For the text-containing cell, return its midpoint in (X, Y) coordinate format. 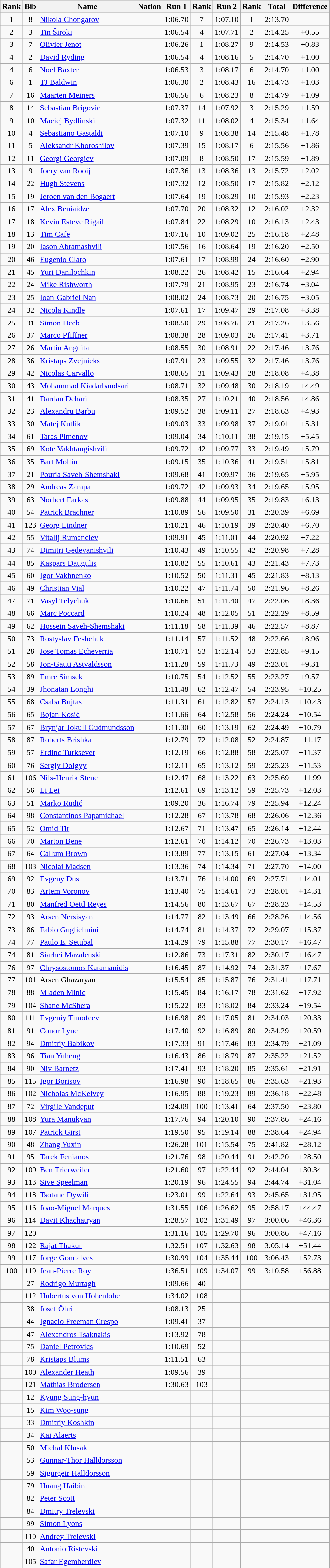
1:16.45 (177, 968)
1:12.05 (227, 613)
1:09.43 (227, 373)
Christian Vial (87, 588)
1:13.41 (227, 1106)
1:08.76 (227, 323)
1:11.28 (177, 664)
2:16.13 (277, 222)
Dmitry Trelevski (87, 1511)
Jeroen van den Bogaert (87, 196)
1:21.76 (177, 1157)
Nation (149, 7)
2:26.06 (277, 816)
Georg Lindner (87, 525)
Vasyl Telychuk (87, 601)
+20.59 (310, 1031)
Arsen Ghazaryan (87, 980)
1:26.62 (227, 1208)
2:44.04 (277, 1169)
TJ Baldwin (87, 82)
+14.53 (310, 904)
Nikola Chongarov (87, 19)
+14.56 (310, 917)
2:24.49 (277, 727)
+28.50 (310, 1157)
Mladen Minic (87, 993)
1:07.84 (177, 222)
1:12.08 (227, 740)
1:15.87 (227, 980)
+10.54 (310, 714)
2:22.29 (277, 613)
+14.00 (310, 866)
1:06.53 (177, 70)
+2.94 (310, 272)
1:09.20 (177, 803)
122 (31, 1245)
1:08.23 (227, 95)
Dmitriy Koshkin (87, 1423)
2:58.17 (277, 1208)
Dardan Dehari (87, 399)
+7.28 (310, 550)
2:21.83 (277, 576)
1:11.14 (177, 639)
1:12.19 (177, 752)
1:14.56 (177, 904)
Arsen Nersisyan (87, 917)
+11.37 (310, 752)
+14.01 (310, 879)
1:14.61 (227, 891)
1:10.24 (177, 613)
Kote Vakhtangishvili (87, 449)
+1.59 (310, 108)
Olivier Jenot (87, 45)
2:19.49 (277, 449)
Jean-Pierre Roy (87, 1271)
1:09.68 (177, 474)
Bib (31, 7)
1:12.82 (227, 702)
+1.03 (310, 82)
+9.15 (310, 651)
Hugh Stevens (87, 184)
1:10.82 (177, 563)
Sive Speelman (87, 1182)
1:18.79 (227, 1056)
1:08.22 (177, 272)
1:15.45 (177, 993)
Callum Brown (87, 854)
2:16.20 (277, 247)
1:13.92 (177, 1334)
Brynjar-Jokull Gudmundsson (87, 727)
Run 1 (177, 7)
2:28.01 (277, 891)
1:35.44 (227, 1258)
+2.90 (310, 259)
1:11.74 (227, 588)
Pouria Saveh-Shemshaki (87, 474)
1:17.05 (227, 1018)
+1.89 (310, 158)
1:08.16 (227, 57)
+2.48 (310, 234)
1:07.79 (177, 285)
Jon-Gauti Astvaldsson (87, 664)
2:15.48 (277, 133)
Roberts Brishka (87, 740)
121 (31, 1385)
3:00.06 (277, 1220)
2:34.03 (277, 1018)
2:22.66 (277, 639)
120 (31, 1233)
2:31.62 (277, 993)
2:16.74 (277, 285)
1:12.28 (177, 816)
1:11.30 (177, 727)
2:16.64 (277, 272)
Kim Woo-sung (87, 1410)
Mohammad Kiadarbandsari (87, 386)
2:21.96 (277, 588)
Eugenio Claro (87, 259)
+44.47 (310, 1208)
1:18.65 (227, 1081)
+47.16 (310, 1233)
2:23.95 (277, 689)
1:06.70 (177, 19)
Antonio Ristevski (87, 1549)
1:20.44 (227, 1157)
+56.88 (310, 1271)
Patrick Brachner (87, 512)
Nicolas Carvallo (87, 373)
2:38.64 (277, 1132)
1:09.50 (227, 512)
Michal Klusak (87, 1448)
1:23.01 (177, 1195)
1:13.89 (177, 854)
+14.31 (310, 891)
1:16.17 (227, 993)
1:19.14 (227, 1132)
Mathias Brodersen (87, 1385)
Conor Lyne (87, 1031)
+30.34 (310, 1169)
1:11.48 (177, 689)
1:12.14 (227, 651)
+3.56 (310, 323)
+46.36 (310, 1220)
+1.78 (310, 133)
110 (31, 1536)
1:10.36 (227, 462)
+13.03 (310, 841)
Tsotane Dywili (87, 1195)
Aleksandr Khoroshilov (87, 145)
1:29.70 (227, 1233)
2:14.79 (277, 95)
Sergiy Dolgyy (87, 765)
2:16.18 (277, 234)
1:09.48 (227, 386)
Gunnar-Thor Halldorsson (87, 1460)
Shane McShera (87, 1005)
2:37.86 (277, 1119)
Alexandru Barbu (87, 411)
3:05.14 (277, 1245)
Rajat Thakur (87, 1245)
1:09.98 (227, 424)
2:25.73 (277, 790)
Simon Lyons (87, 1523)
1:09.97 (227, 474)
2:25.23 (277, 765)
+2.43 (310, 222)
2:20.92 (277, 537)
+1.86 (310, 145)
+8.59 (310, 613)
+1.64 (310, 120)
Paulo E. Setubal (87, 942)
1:09.11 (227, 411)
1:12.67 (177, 828)
+5.45 (310, 436)
1:21.60 (177, 1169)
Dimitri Gedevanishvili (87, 550)
1:32.63 (227, 1245)
+13.34 (310, 854)
1:09.41 (177, 1321)
+4.49 (310, 386)
1:08.43 (227, 82)
+21.09 (310, 1043)
1:11.39 (227, 626)
1:10.43 (177, 550)
Tian Yuheng (87, 1056)
2:16.75 (277, 297)
+24.94 (310, 1132)
Jose Tomas Echeverria (87, 651)
2:24.13 (277, 702)
+11.99 (310, 778)
3:06.43 (277, 1258)
1:20.10 (227, 1119)
2:24.24 (277, 714)
+11.17 (310, 740)
1:08.73 (227, 297)
1:15.88 (227, 942)
Noel Baxter (87, 70)
Zhang Yuxin (87, 1144)
+10.43 (310, 702)
1:13.19 (227, 727)
113 (31, 1182)
1:08.32 (227, 209)
David Ryding (87, 57)
2:21.43 (277, 563)
2:31.41 (277, 980)
+8.13 (310, 576)
2:28.23 (277, 904)
+19.54 (310, 1005)
+2.12 (310, 184)
Alexandros Tsaknakis (87, 1334)
2:26.73 (277, 841)
1:11.01 (227, 537)
1:10.11 (227, 436)
1:06.30 (177, 82)
1:08.13 (177, 1309)
Maarten Meiners (87, 95)
1:09.47 (227, 310)
1:16.89 (227, 1031)
1:20.19 (177, 1182)
+12.24 (310, 803)
1:09.04 (177, 436)
Bart Mollin (87, 462)
2:37.50 (277, 1106)
1:24.09 (177, 1106)
1:34.02 (177, 1296)
Huang Haibin (87, 1486)
2:35.61 (277, 1068)
+12.36 (310, 816)
1:07.64 (177, 196)
+9.57 (310, 677)
Virgile Vandeput (87, 1106)
Davit Khachatryan (87, 1220)
1:09.88 (177, 500)
2:44.74 (277, 1182)
Mike Rishworth (87, 285)
+9.31 (310, 664)
Yura Manukyan (87, 1119)
Total (277, 7)
Iason Abramashvili (87, 247)
+23.80 (310, 1106)
2:16.02 (277, 209)
1:10.69 (177, 1346)
2:35.63 (277, 1081)
2:45.65 (277, 1195)
+4.86 (310, 399)
Peter Scott (87, 1498)
1:09.93 (227, 487)
1:09.91 (177, 537)
+2.32 (310, 209)
1:07.91 (177, 360)
1:08.99 (227, 259)
1:22.64 (227, 1195)
3:10.58 (277, 1271)
2:17.41 (277, 335)
1:14.77 (177, 917)
117 (31, 1258)
1:19.23 (227, 1094)
2:25.07 (277, 752)
+8.87 (310, 626)
1:11.73 (227, 664)
1:16.74 (227, 803)
2:26.14 (277, 828)
+17.71 (310, 980)
1:14.92 (227, 968)
3:00.86 (277, 1233)
1:11.40 (227, 601)
+31.95 (310, 1195)
1:13.49 (227, 917)
2:22.06 (277, 601)
Evgeniy Timofeev (87, 1018)
+0.83 (310, 45)
+3.71 (310, 335)
2:35.22 (277, 1056)
1:07.39 (177, 145)
Matej Kutlik (87, 424)
2:19.51 (277, 462)
1:09.77 (227, 449)
Igor Borisov (87, 1081)
1:08.27 (227, 45)
2:18.19 (277, 386)
1:32.51 (177, 1245)
1:10.52 (177, 576)
2:42.20 (277, 1157)
Andrey Trelevski (87, 1536)
1:07.92 (227, 108)
Marco Pfiffner (87, 335)
Tim Cafe (87, 234)
1:09.95 (227, 500)
Yuri Danilochkin (87, 272)
1:17.31 (227, 955)
2:15.56 (277, 145)
2:15.34 (277, 120)
1:30.63 (177, 1385)
1:13.22 (227, 778)
Sebastian Brigović (87, 108)
2:14.25 (277, 32)
Li Lei (87, 790)
2:15.72 (277, 171)
2:19.83 (277, 500)
1:08.55 (177, 348)
Sebastiano Gastaldi (87, 133)
+22.48 (310, 1094)
Marko Rudić (87, 803)
+8.26 (310, 588)
1:09.56 (177, 1372)
1:17.76 (177, 1119)
2:27.04 (277, 854)
+8.96 (310, 639)
Daniel Petrovics (87, 1346)
1:11.51 (177, 1359)
Name (87, 7)
1:08.65 (177, 373)
2:24.87 (277, 740)
1:06.26 (177, 45)
2:19.01 (277, 424)
1:07.09 (177, 158)
+52.73 (310, 1258)
1:16.43 (177, 1056)
Kai Alaerts (87, 1435)
+10.79 (310, 727)
Joao-Miguel Marques (87, 1208)
Siarhei Mazaleuski (87, 955)
1:14.29 (177, 942)
+7.73 (310, 563)
Marc Poccard (87, 613)
1:09.52 (177, 411)
+24.16 (310, 1119)
+11.53 (310, 765)
1:18.20 (227, 1068)
2:23.01 (277, 664)
119 (31, 1271)
1:12.58 (227, 714)
Niv Barnetz (87, 1068)
2:18.63 (277, 411)
2:14.73 (277, 82)
1:16.95 (177, 1094)
1:28.57 (177, 1220)
2:41.82 (277, 1144)
Csaba Bujtas (87, 702)
Simon Heeb (87, 323)
Martin Anguita (87, 348)
1:13.36 (177, 866)
Manfred Oettl Reyes (87, 904)
+31.04 (310, 1182)
1:12.11 (177, 765)
114 (31, 1220)
+17.92 (310, 993)
2:19.15 (277, 436)
+3.04 (310, 285)
2:25.94 (277, 803)
2:18.56 (277, 399)
+6.69 (310, 512)
2:27.70 (277, 866)
1:12.88 (227, 752)
111 (31, 1018)
1:08.36 (227, 171)
2:27.71 (277, 879)
2:20.39 (277, 512)
Marton Bene (87, 841)
+2.02 (310, 171)
1:18.02 (227, 1005)
1:17.46 (227, 1043)
2:15.93 (277, 196)
+0.55 (310, 32)
2:28.26 (277, 917)
1:08.35 (177, 399)
+51.44 (310, 1245)
Difference (310, 7)
2:34.29 (277, 1031)
+5.81 (310, 462)
1:24.55 (227, 1182)
1:10.75 (177, 677)
Maciej Bydlinski (87, 120)
1:13.67 (227, 904)
1:08.95 (227, 285)
2:33.24 (277, 1005)
Bojan Kosić (87, 714)
+2.23 (310, 196)
1:08.71 (177, 386)
2:23.27 (277, 677)
Patrick Girst (87, 1132)
1:13.78 (227, 816)
1:31.55 (177, 1208)
1:12.52 (227, 677)
Jorge Goncalves (87, 1258)
1:14.12 (227, 841)
Andreas Zampa (87, 487)
Constantinos Papamichael (87, 816)
1:10.22 (177, 588)
1:11.18 (177, 626)
Rodrigo Murtagh (87, 1283)
1:10.66 (177, 601)
Hubertus von Hohenlohe (87, 1296)
Kristaps Blums (87, 1359)
+1.09 (310, 95)
1:31.49 (227, 1220)
2:36.18 (277, 1094)
+7.22 (310, 537)
1:17.41 (177, 1068)
2:34.79 (277, 1043)
1:10.61 (227, 563)
+6.70 (310, 525)
Dmitriy Babikov (87, 1043)
Safar Egemberdiev (87, 1561)
Ignacio Freeman Crespo (87, 1321)
Kristaps Zvejnieks (87, 360)
Georgi Georgiev (87, 158)
1:07.71 (227, 32)
+21.52 (310, 1056)
1:07.70 (177, 209)
2:13.70 (277, 19)
1:17.40 (177, 1031)
1:14.74 (177, 929)
+4.38 (310, 373)
Ben Trierweiler (87, 1169)
1:13.15 (227, 854)
1:07.36 (177, 171)
2:15.59 (277, 158)
1:11.66 (177, 714)
+21.93 (310, 1081)
+5.31 (310, 424)
1:12.79 (177, 740)
Joery van Rooij (87, 171)
1:26.28 (177, 1144)
1:14.00 (227, 879)
+21.91 (310, 1068)
1:19.50 (177, 1132)
1:15.22 (177, 1005)
1:10.19 (227, 525)
112 (31, 1296)
1:10.89 (177, 512)
2:14.53 (277, 45)
+8.36 (310, 601)
1:12.86 (177, 955)
2:18.08 (277, 373)
1:08.64 (227, 247)
1:07.37 (177, 108)
Norbert Farkas (87, 500)
Chrysostomos Karamanidis (87, 968)
Sigurgeir Halldorsson (87, 1473)
Nicholas McKelvey (87, 1094)
2:20.98 (277, 550)
Alex Beniaidze (87, 209)
1:09.02 (227, 234)
Omid Tir (87, 828)
1:09.55 (227, 360)
1:11.52 (227, 639)
Ioan-Gabriel Nan (87, 297)
1:08.91 (227, 348)
Taras Pimenov (87, 436)
+10.25 (310, 689)
Jhonatan Longhi (87, 689)
Tarek Fenianos (87, 1157)
2:16.60 (277, 259)
Rostyslav Feshchuk (87, 639)
Hossein Saveh-Shemshaki (87, 626)
Nicola Kindle (87, 310)
1:14.34 (227, 866)
Nils-Henrik Stene (87, 778)
+20.33 (310, 1018)
1:06.56 (177, 95)
1:14.37 (227, 929)
+3.05 (310, 297)
2:25.69 (277, 778)
116 (31, 1208)
Run 2 (227, 7)
Alexander Heath (87, 1372)
115 (31, 1081)
1:36.51 (177, 1271)
Kyung Sung-hyun (87, 1397)
2:17.26 (277, 323)
1:22.44 (227, 1169)
1:08.42 (227, 272)
+17.67 (310, 968)
Tin Široki (87, 32)
1:09.15 (177, 462)
123 (31, 525)
1:10.55 (227, 550)
1:07.56 (177, 247)
Igor Vakhnenko (87, 576)
Evgeny Dus (87, 879)
+2.50 (310, 247)
2:20.40 (277, 525)
2:22.57 (277, 626)
118 (31, 1195)
1:17.33 (177, 1043)
1:13.71 (177, 879)
Artem Voronov (87, 891)
2:22.85 (277, 651)
Erdinc Turksever (87, 752)
+12.03 (310, 790)
Emre Simsek (87, 677)
Kevin Esteve Rigail (87, 222)
+5.79 (310, 449)
Vitalij Rumanciev (87, 537)
1:09.66 (177, 1283)
2:29.07 (277, 929)
1:13.47 (227, 828)
2:17.08 (277, 310)
1:13.40 (177, 891)
2:15.82 (277, 184)
Nicolai Madsen (87, 866)
+12.44 (310, 828)
+28.12 (310, 1144)
Josef Öhri (87, 1309)
+6.13 (310, 500)
1:31.16 (177, 1233)
1:34.07 (227, 1271)
+4.93 (310, 411)
1:10.71 (177, 651)
1:07.16 (177, 234)
Kaspars Daugulis (87, 563)
+15.37 (310, 929)
1:30.99 (177, 1258)
2:31.37 (277, 968)
+3.38 (310, 310)
Fabio Guglielmini (87, 929)
2:15.29 (277, 108)
